Identify which cell holds the provided text, then report its [x, y] central coordinate. 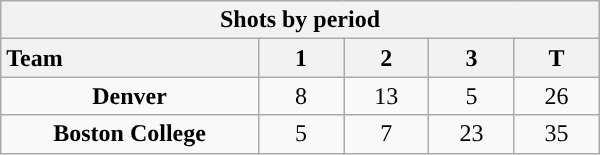
Boston College [130, 134]
Team [130, 58]
26 [556, 96]
23 [472, 134]
7 [386, 134]
T [556, 58]
3 [472, 58]
2 [386, 58]
35 [556, 134]
Shots by period [300, 20]
1 [300, 58]
13 [386, 96]
Denver [130, 96]
8 [300, 96]
